Scan for the cell matching the given text and deliver its (x, y) coordinate at center. 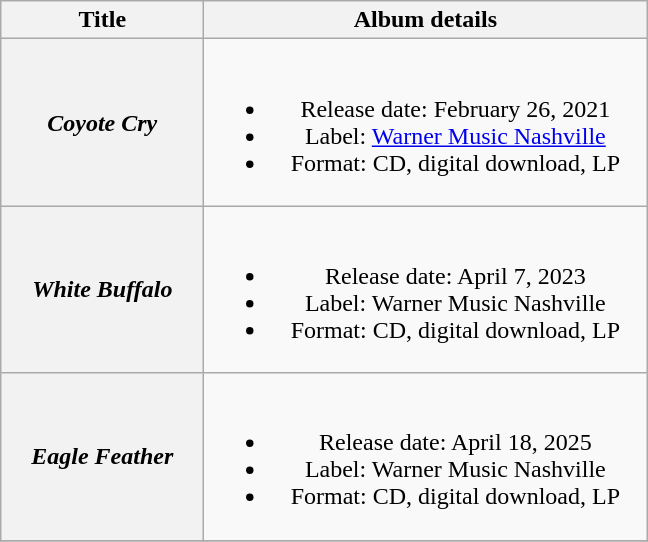
Coyote Cry (102, 122)
Title (102, 20)
Release date: April 18, 2025Label: Warner Music NashvilleFormat: CD, digital download, LP (426, 456)
Release date: April 7, 2023Label: Warner Music NashvilleFormat: CD, digital download, LP (426, 290)
White Buffalo (102, 290)
Eagle Feather (102, 456)
Release date: February 26, 2021Label: Warner Music NashvilleFormat: CD, digital download, LP (426, 122)
Album details (426, 20)
